Identify which cell holds the provided text, then report its (x, y) central coordinate. 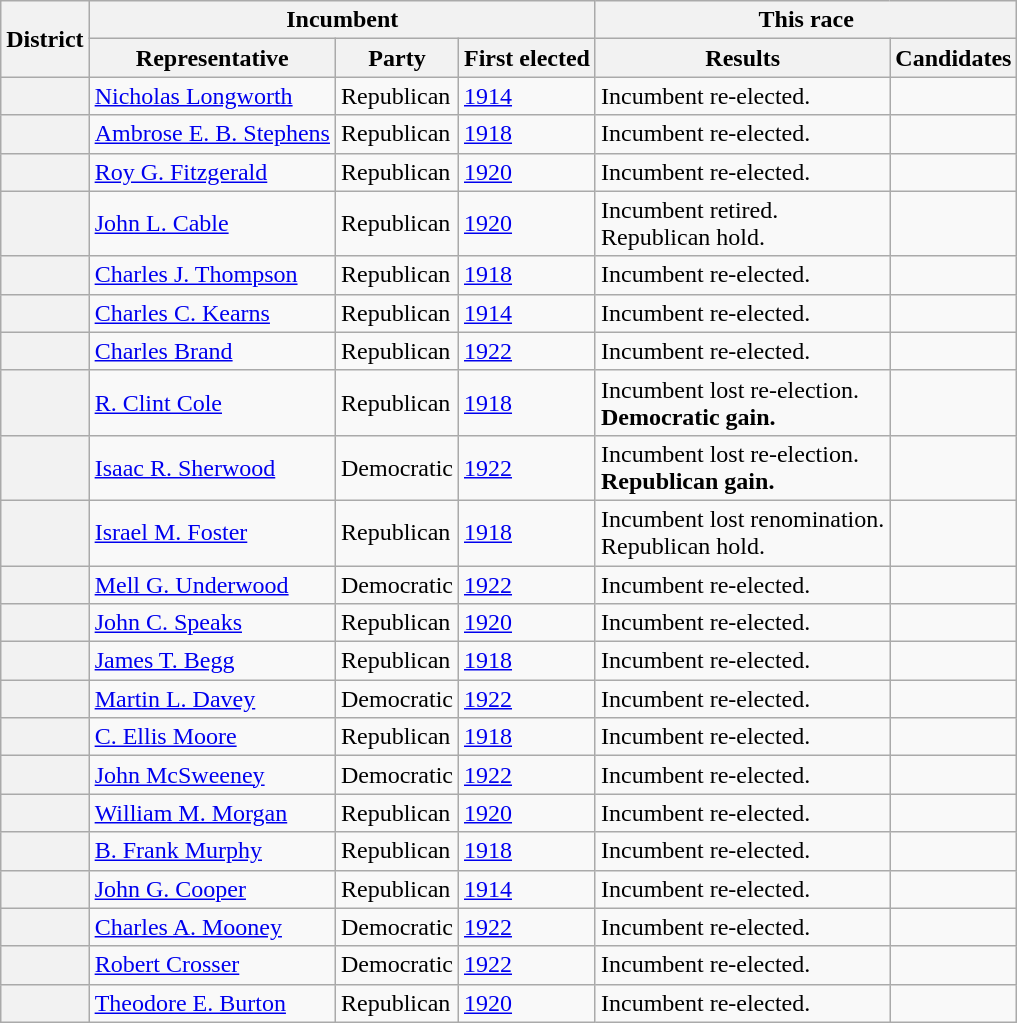
John G. Cooper (212, 889)
Israel M. Foster (212, 532)
Theodore E. Burton (212, 1003)
Charles Brand (212, 351)
Isaac R. Sherwood (212, 468)
District (45, 39)
Incumbent lost renomination.Republican hold. (742, 532)
Charles A. Mooney (212, 927)
Candidates (954, 58)
First elected (526, 58)
Party (396, 58)
Ambrose E. B. Stephens (212, 134)
Charles C. Kearns (212, 313)
Mell G. Underwood (212, 585)
R. Clint Cole (212, 402)
Incumbent (342, 20)
Incumbent retired.Republican hold. (742, 224)
Robert Crosser (212, 965)
William M. Morgan (212, 813)
John L. Cable (212, 224)
Incumbent lost re-election.Democratic gain. (742, 402)
Incumbent lost re-election.Republican gain. (742, 468)
Representative (212, 58)
John McSweeney (212, 775)
This race (806, 20)
John C. Speaks (212, 623)
B. Frank Murphy (212, 851)
Roy G. Fitzgerald (212, 172)
C. Ellis Moore (212, 737)
Charles J. Thompson (212, 275)
Martin L. Davey (212, 699)
James T. Begg (212, 661)
Results (742, 58)
Nicholas Longworth (212, 96)
